Return (x, y) of the center of cell containing provided text 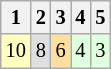
1 (16, 17)
2 (41, 17)
5 (100, 17)
10 (16, 51)
8 (41, 51)
6 (61, 51)
